Return the [X, Y] coordinate for the center point of the cell that contains the specified text.  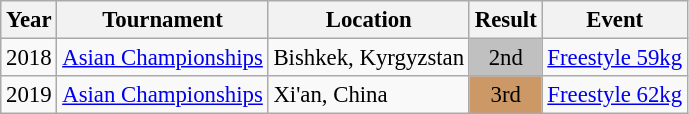
Location [368, 20]
Event [614, 20]
Bishkek, Kyrgyzstan [368, 58]
3rd [506, 95]
Freestyle 62kg [614, 95]
Xi'an, China [368, 95]
Result [506, 20]
Freestyle 59kg [614, 58]
2019 [29, 95]
2018 [29, 58]
Year [29, 20]
Tournament [162, 20]
2nd [506, 58]
